Determine the [X, Y] coordinate at the center of the cell enclosing the given text.  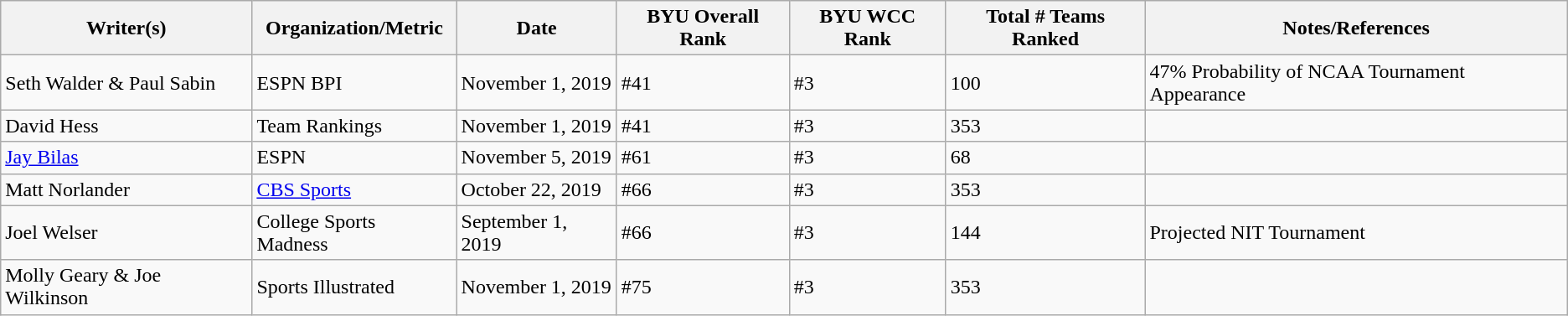
47% Probability of NCAA Tournament Appearance [1356, 82]
Seth Walder & Paul Sabin [126, 82]
ESPN [354, 158]
David Hess [126, 126]
November 5, 2019 [536, 158]
Matt Norlander [126, 189]
#75 [703, 287]
Joel Welser [126, 233]
College Sports Madness [354, 233]
Molly Geary & Joe Wilkinson [126, 287]
September 1, 2019 [536, 233]
BYU Overall Rank [703, 28]
100 [1045, 82]
Writer(s) [126, 28]
Sports Illustrated [354, 287]
Organization/Metric [354, 28]
Jay Bilas [126, 158]
ESPN BPI [354, 82]
BYU WCC Rank [868, 28]
October 22, 2019 [536, 189]
CBS Sports [354, 189]
Date [536, 28]
#61 [703, 158]
68 [1045, 158]
Total # Teams Ranked [1045, 28]
144 [1045, 233]
Projected NIT Tournament [1356, 233]
Notes/References [1356, 28]
Team Rankings [354, 126]
